Determine the [X, Y] coordinate at the center of the cell enclosing the given text.  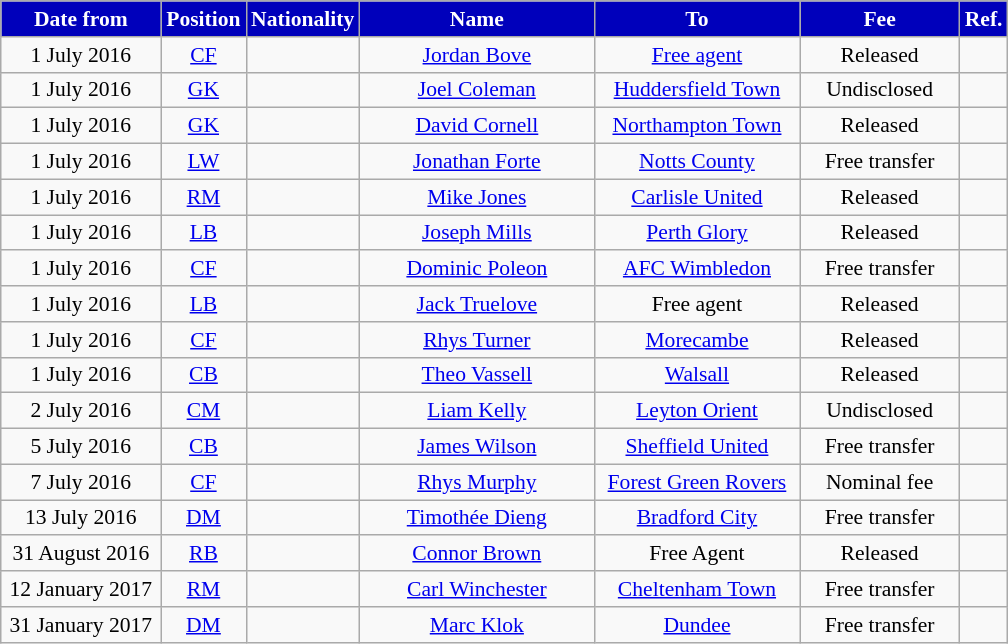
Liam Kelly [476, 411]
Ref. [984, 19]
To [696, 19]
Date from [81, 19]
Timothée Dieng [476, 518]
Fee [880, 19]
Joseph Mills [476, 233]
Nationality [302, 19]
Huddersfield Town [696, 90]
Connor Brown [476, 554]
Marc Klok [476, 625]
Dundee [696, 625]
Walsall [696, 375]
Free Agent [696, 554]
AFC Wimbledon [696, 269]
Bradford City [696, 518]
Notts County [696, 162]
Leyton Orient [696, 411]
Name [476, 19]
David Cornell [476, 126]
Dominic Poleon [476, 269]
Cheltenham Town [696, 589]
James Wilson [476, 447]
Carlisle United [696, 197]
Rhys Turner [476, 340]
Position [204, 19]
Perth Glory [696, 233]
Mike Jones [476, 197]
Jack Truelove [476, 304]
Rhys Murphy [476, 482]
RB [204, 554]
Jonathan Forte [476, 162]
12 January 2017 [81, 589]
Theo Vassell [476, 375]
13 July 2016 [81, 518]
Nominal fee [880, 482]
Jordan Bove [476, 55]
LW [204, 162]
CM [204, 411]
Northampton Town [696, 126]
Forest Green Rovers [696, 482]
31 August 2016 [81, 554]
Morecambe [696, 340]
Carl Winchester [476, 589]
31 January 2017 [81, 625]
7 July 2016 [81, 482]
5 July 2016 [81, 447]
Joel Coleman [476, 90]
2 July 2016 [81, 411]
Sheffield United [696, 447]
